Scan for the cell matching the given text and deliver its [x, y] coordinate at center. 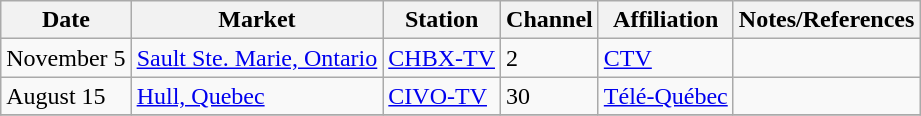
30 [550, 96]
November 5 [66, 58]
Station [442, 20]
Channel [550, 20]
CTV [666, 58]
Hull, Quebec [257, 96]
Sault Ste. Marie, Ontario [257, 58]
CHBX-TV [442, 58]
CIVO-TV [442, 96]
Télé-Québec [666, 96]
Date [66, 20]
August 15 [66, 96]
Notes/References [826, 20]
Affiliation [666, 20]
Market [257, 20]
2 [550, 58]
